Return [X, Y] of the center of cell containing provided text 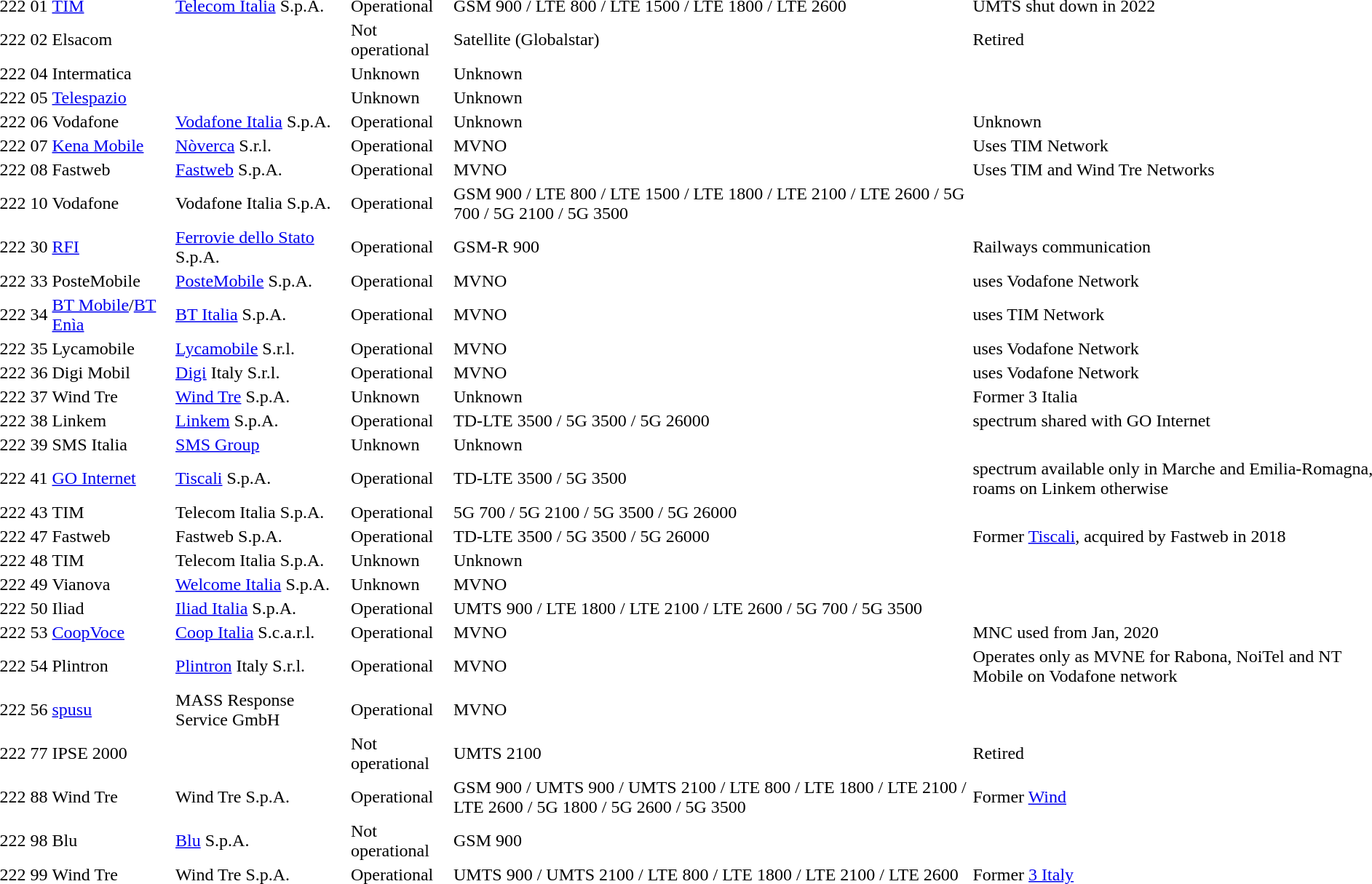
UMTS 2100 [710, 754]
Nòverca S.r.l. [261, 146]
88 [39, 797]
Blu [112, 841]
07 [39, 146]
PosteMobile [112, 281]
UMTS 900 / LTE 1800 / LTE 2100 / LTE 2600 / 5G 700 / 5G 3500 [710, 608]
IPSE 2000 [112, 754]
08 [39, 170]
41 [39, 479]
05 [39, 97]
Ferrovie dello Stato S.p.A. [261, 247]
10 [39, 204]
53 [39, 632]
CoopVoce [112, 632]
48 [39, 560]
SMS Group [261, 445]
GSM 900 [710, 841]
Elsacom [112, 39]
GSM 900 / UMTS 900 / UMTS 2100 / LTE 800 / LTE 1800 / LTE 2100 / LTE 2600 / 5G 1800 / 5G 2600 / 5G 3500 [710, 797]
Vianova [112, 584]
RFI [112, 247]
Digi Mobil [112, 373]
Intermatica [112, 73]
49 [39, 584]
34 [39, 314]
GSM-R 900 [710, 247]
Telespazio [112, 97]
02 [39, 39]
Iliad [112, 608]
Linkem [112, 421]
39 [39, 445]
5G 700 / 5G 2100 / 5G 3500 / 5G 26000 [710, 512]
47 [39, 536]
MASS Response Service GmbH [261, 710]
Linkem S.p.A. [261, 421]
36 [39, 373]
BT Mobile/BT Enìa [112, 314]
Kena Mobile [112, 146]
Blu S.p.A. [261, 841]
43 [39, 512]
Iliad Italia S.p.A. [261, 608]
Tiscali S.p.A. [261, 479]
50 [39, 608]
06 [39, 122]
37 [39, 397]
77 [39, 754]
04 [39, 73]
Lycamobile [112, 349]
BT Italia S.p.A. [261, 314]
35 [39, 349]
Welcome Italia S.p.A. [261, 584]
98 [39, 841]
54 [39, 666]
PosteMobile S.p.A. [261, 281]
spusu [112, 710]
SMS Italia [112, 445]
Coop Italia S.c.a.r.l. [261, 632]
Lycamobile S.r.l. [261, 349]
33 [39, 281]
Digi Italy S.r.l. [261, 373]
Plintron Italy S.r.l. [261, 666]
38 [39, 421]
GO Internet [112, 479]
56 [39, 710]
TD-LTE 3500 / 5G 3500 [710, 479]
Plintron [112, 666]
Satellite (Globalstar) [710, 39]
GSM 900 / LTE 800 / LTE 1500 / LTE 1800 / LTE 2100 / LTE 2600 / 5G 700 / 5G 2100 / 5G 3500 [710, 204]
30 [39, 247]
